Find where the given text appears and provide that cell's center as [X, Y] coordinate. 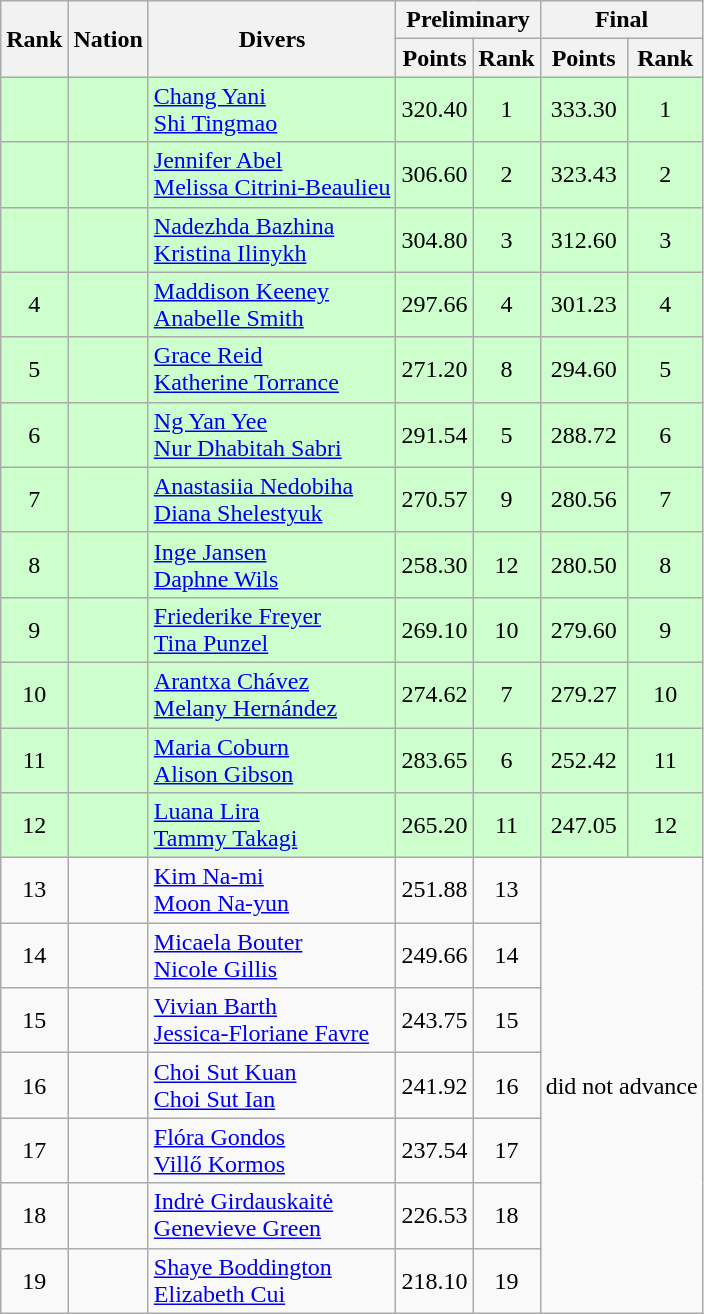
Shaye BoddingtonElizabeth Cui [272, 1280]
306.60 [434, 174]
304.80 [434, 240]
Grace ReidKatherine Torrance [272, 370]
Flóra GondosVillő Kormos [272, 1150]
Kim Na-miMoon Na-yun [272, 890]
Preliminary [468, 20]
280.56 [584, 500]
Maria CoburnAlison Gibson [272, 760]
Chang YaniShi Tingmao [272, 110]
Nadezhda BazhinaKristina Ilinykh [272, 240]
252.42 [584, 760]
247.05 [584, 826]
Anastasiia NedobihaDiana Shelestyuk [272, 500]
320.40 [434, 110]
291.54 [434, 434]
283.65 [434, 760]
Ng Yan YeeNur Dhabitah Sabri [272, 434]
Arantxa ChávezMelany Hernández [272, 694]
279.60 [584, 630]
279.27 [584, 694]
Final [622, 20]
274.62 [434, 694]
226.53 [434, 1216]
241.92 [434, 1086]
294.60 [584, 370]
Inge JansenDaphne Wils [272, 564]
249.66 [434, 956]
Choi Sut KuanChoi Sut Ian [272, 1086]
280.50 [584, 564]
did not advance [622, 1086]
Vivian BarthJessica-Floriane Favre [272, 1020]
218.10 [434, 1280]
301.23 [584, 304]
Friederike FreyerTina Punzel [272, 630]
Maddison KeeneyAnabelle Smith [272, 304]
251.88 [434, 890]
243.75 [434, 1020]
288.72 [584, 434]
Micaela BouterNicole Gillis [272, 956]
270.57 [434, 500]
Jennifer AbelMelissa Citrini-Beaulieu [272, 174]
258.30 [434, 564]
312.60 [584, 240]
297.66 [434, 304]
237.54 [434, 1150]
323.43 [584, 174]
271.20 [434, 370]
Luana LiraTammy Takagi [272, 826]
333.30 [584, 110]
Indrė GirdauskaitėGenevieve Green [272, 1216]
265.20 [434, 826]
Divers [272, 39]
269.10 [434, 630]
Nation [108, 39]
